Output the (x, y) coordinate of the center of the cell containing the given text.  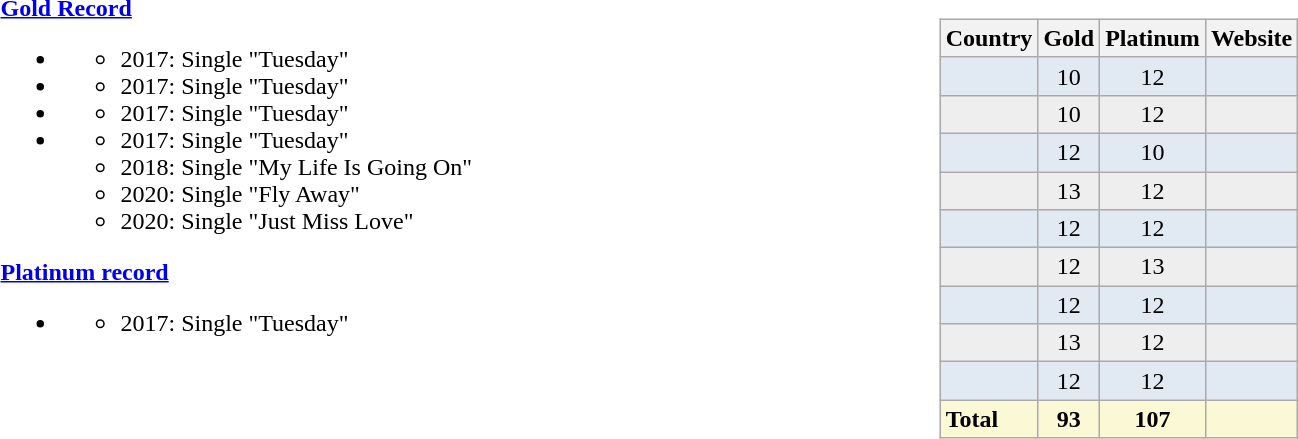
Country (989, 38)
Website (1251, 38)
Gold (1069, 38)
Platinum (1153, 38)
Total (989, 419)
107 (1153, 419)
93 (1069, 419)
